Pinpoint the cell where the given text exists, returning its [x, y] midpoint coordinate. 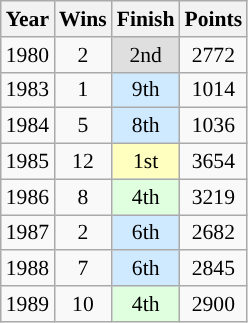
1st [146, 162]
2845 [214, 269]
3219 [214, 197]
9th [146, 90]
2772 [214, 55]
1989 [28, 304]
5 [83, 126]
1 [83, 90]
Year [28, 19]
1985 [28, 162]
1986 [28, 197]
Wins [83, 19]
8 [83, 197]
2nd [146, 55]
12 [83, 162]
1036 [214, 126]
3654 [214, 162]
10 [83, 304]
2900 [214, 304]
8th [146, 126]
1980 [28, 55]
Finish [146, 19]
7 [83, 269]
2682 [214, 233]
1988 [28, 269]
1984 [28, 126]
Points [214, 19]
1987 [28, 233]
1983 [28, 90]
1014 [214, 90]
